For the text-containing cell, return its midpoint in [X, Y] coordinate format. 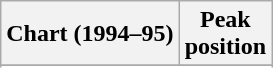
Chart (1994–95) [90, 34]
Peakposition [225, 34]
